Identify which cell holds the provided text, then report its (X, Y) central coordinate. 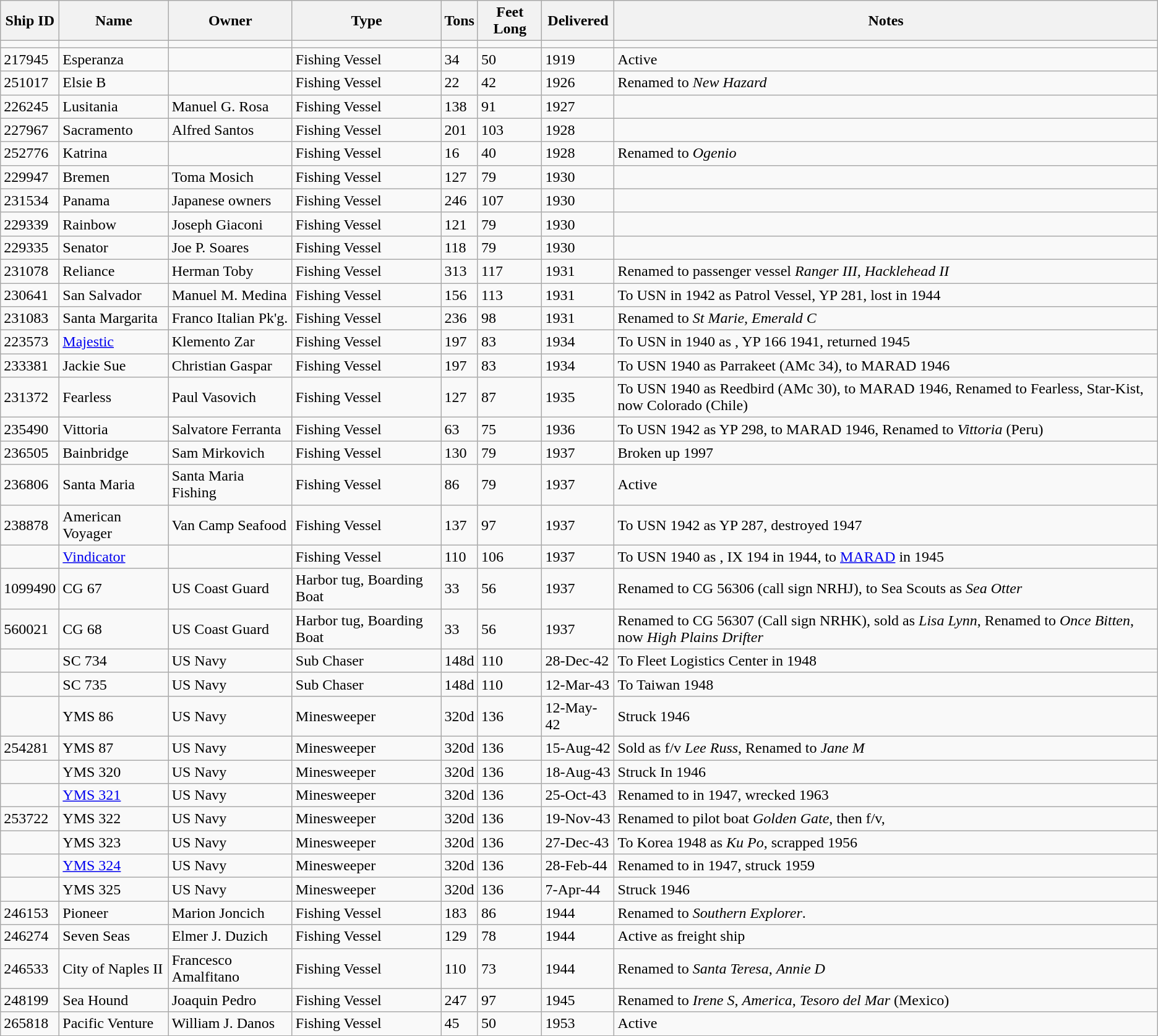
236 (460, 319)
15-Aug-42 (578, 748)
To USN 1942 as YP 287, destroyed 1947 (886, 524)
1936 (578, 429)
To USN 1940 as Reedbird (AMc 30), to MARAD 1946, Renamed to Fearless, Star-Kist, now Colorado (Chile) (886, 397)
34 (460, 59)
1953 (578, 1024)
Senator (114, 247)
Manuel M. Medina (230, 295)
Struck In 1946 (886, 771)
Type (366, 21)
265818 (30, 1024)
229335 (30, 247)
YMS 321 (114, 795)
252776 (30, 153)
Pacific Venture (114, 1024)
Renamed to in 1947, struck 1959 (886, 866)
YMS 325 (114, 889)
Renamed to Santa Teresa, Annie D (886, 969)
231534 (30, 200)
YMS 323 (114, 842)
251017 (30, 83)
Marion Joncich (230, 913)
Santa Maria (114, 485)
Bremen (114, 177)
1927 (578, 106)
Seven Seas (114, 936)
YMS 324 (114, 866)
Japanese owners (230, 200)
Renamed to in 1947, wrecked 1963 (886, 795)
Toma Mosich (230, 177)
Renamed to passenger vessel Ranger III, Hacklehead II (886, 271)
Salvatore Ferranta (230, 429)
YMS 322 (114, 819)
1919 (578, 59)
Esperanza (114, 59)
227967 (30, 130)
313 (460, 271)
To USN 1942 as YP 298, to MARAD 1946, Renamed to Vittoria (Peru) (886, 429)
Renamed to Ogenio (886, 153)
87 (510, 397)
Renamed to Irene S, America, Tesoro del Mar (Mexico) (886, 1000)
William J. Danos (230, 1024)
Santa Maria Fishing (230, 485)
130 (460, 453)
San Salvador (114, 295)
CG 67 (114, 589)
Sea Hound (114, 1000)
CG 68 (114, 628)
American Voyager (114, 524)
16 (460, 153)
Renamed to CG 56307 (Call sign NRHK), sold as Lisa Lynn, Renamed to Once Bitten, now High Plains Drifter (886, 628)
Majestic (114, 342)
Joe P. Soares (230, 247)
201 (460, 130)
248199 (30, 1000)
223573 (30, 342)
SC 735 (114, 684)
106 (510, 557)
Renamed to pilot boat Golden Gate, then f/v, (886, 819)
Renamed to New Hazard (886, 83)
28-Dec-42 (578, 661)
98 (510, 319)
To USN in 1940 as , YP 166 1941, returned 1945 (886, 342)
246274 (30, 936)
42 (510, 83)
Vindicator (114, 557)
246153 (30, 913)
103 (510, 130)
YMS 87 (114, 748)
28-Feb-44 (578, 866)
238878 (30, 524)
Katrina (114, 153)
63 (460, 429)
560021 (30, 628)
113 (510, 295)
To Korea 1948 as Ku Po, scrapped 1956 (886, 842)
Jackie Sue (114, 366)
Van Camp Seafood (230, 524)
Francesco Amalfitano (230, 969)
1935 (578, 397)
231083 (30, 319)
12-Mar-43 (578, 684)
Broken up 1997 (886, 453)
Paul Vasovich (230, 397)
19-Nov-43 (578, 819)
Sold as f/v Lee Russ, Renamed to Jane M (886, 748)
Renamed to CG 56306 (call sign NRHJ), to Sea Scouts as Sea Otter (886, 589)
To USN 1940 as , IX 194 in 1944, to MARAD in 1945 (886, 557)
73 (510, 969)
1099490 (30, 589)
236505 (30, 453)
Franco Italian Pk'g. (230, 319)
City of Naples II (114, 969)
To USN 1940 as Parrakeet (AMc 34), to MARAD 1946 (886, 366)
254281 (30, 748)
Renamed to St Marie, Emerald C (886, 319)
231372 (30, 397)
156 (460, 295)
Bainbridge (114, 453)
236806 (30, 485)
Panama (114, 200)
230641 (30, 295)
121 (460, 224)
Joaquin Pedro (230, 1000)
Elmer J. Duzich (230, 936)
Feet Long (510, 21)
22 (460, 83)
Owner (230, 21)
Tons (460, 21)
117 (510, 271)
183 (460, 913)
40 (510, 153)
Renamed to Southern Explorer. (886, 913)
Lusitania (114, 106)
Santa Margarita (114, 319)
91 (510, 106)
Ship ID (30, 21)
25-Oct-43 (578, 795)
Elsie B (114, 83)
Fearless (114, 397)
Delivered (578, 21)
246533 (30, 969)
1926 (578, 83)
129 (460, 936)
Rainbow (114, 224)
Joseph Giaconi (230, 224)
231078 (30, 271)
45 (460, 1024)
138 (460, 106)
229339 (30, 224)
Pioneer (114, 913)
Alfred Santos (230, 130)
YMS 86 (114, 716)
1945 (578, 1000)
YMS 320 (114, 771)
12-May-42 (578, 716)
75 (510, 429)
235490 (30, 429)
Reliance (114, 271)
Klemento Zar (230, 342)
Notes (886, 21)
SC 734 (114, 661)
7-Apr-44 (578, 889)
To Taiwan 1948 (886, 684)
Manuel G. Rosa (230, 106)
Sacramento (114, 130)
To USN in 1942 as Patrol Vessel, YP 281, lost in 1944 (886, 295)
226245 (30, 106)
18-Aug-43 (578, 771)
To Fleet Logistics Center in 1948 (886, 661)
Sam Mirkovich (230, 453)
118 (460, 247)
Vittoria (114, 429)
247 (460, 1000)
78 (510, 936)
Active as freight ship (886, 936)
229947 (30, 177)
Name (114, 21)
233381 (30, 366)
246 (460, 200)
27-Dec-43 (578, 842)
Herman Toby (230, 271)
217945 (30, 59)
253722 (30, 819)
137 (460, 524)
107 (510, 200)
Christian Gaspar (230, 366)
